Search for the cell housing the specified text and yield its [X, Y] center coordinate. 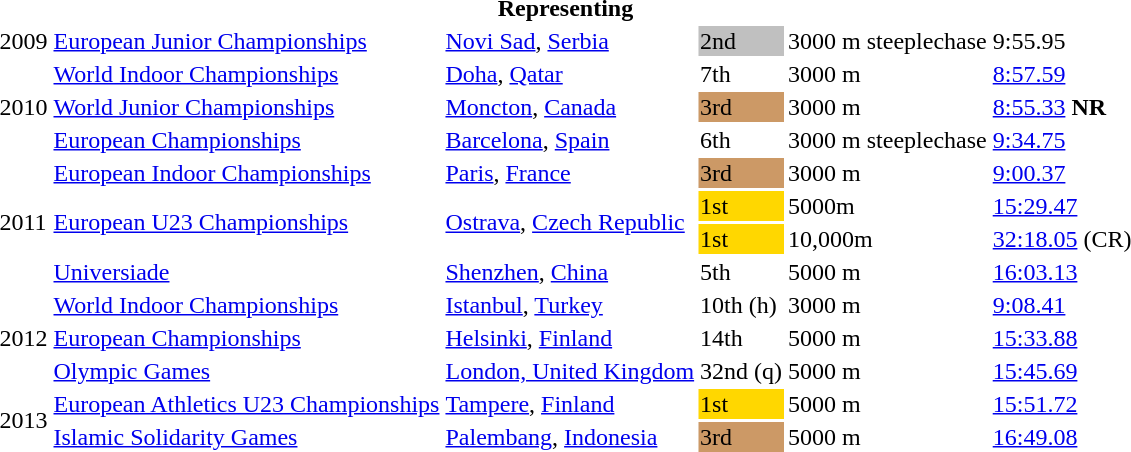
Ostrava, Czech Republic [570, 222]
5th [742, 272]
32nd (q) [742, 371]
European U23 Championships [246, 222]
European Athletics U23 Championships [246, 404]
Paris, France [570, 173]
Tampere, Finland [570, 404]
2nd [742, 41]
Novi Sad, Serbia [570, 41]
10th (h) [742, 305]
5000m [888, 206]
Shenzhen, China [570, 272]
7th [742, 74]
European Junior Championships [246, 41]
Doha, Qatar [570, 74]
Palembang, Indonesia [570, 437]
6th [742, 140]
Helsinki, Finland [570, 338]
World Junior Championships [246, 107]
Istanbul, Turkey [570, 305]
Universiade [246, 272]
14th [742, 338]
London, United Kingdom [570, 371]
European Indoor Championships [246, 173]
Islamic Solidarity Games [246, 437]
Olympic Games [246, 371]
Moncton, Canada [570, 107]
Barcelona, Spain [570, 140]
10,000m [888, 239]
